Determine the (X, Y) coordinate at the center of the cell enclosing the given text.  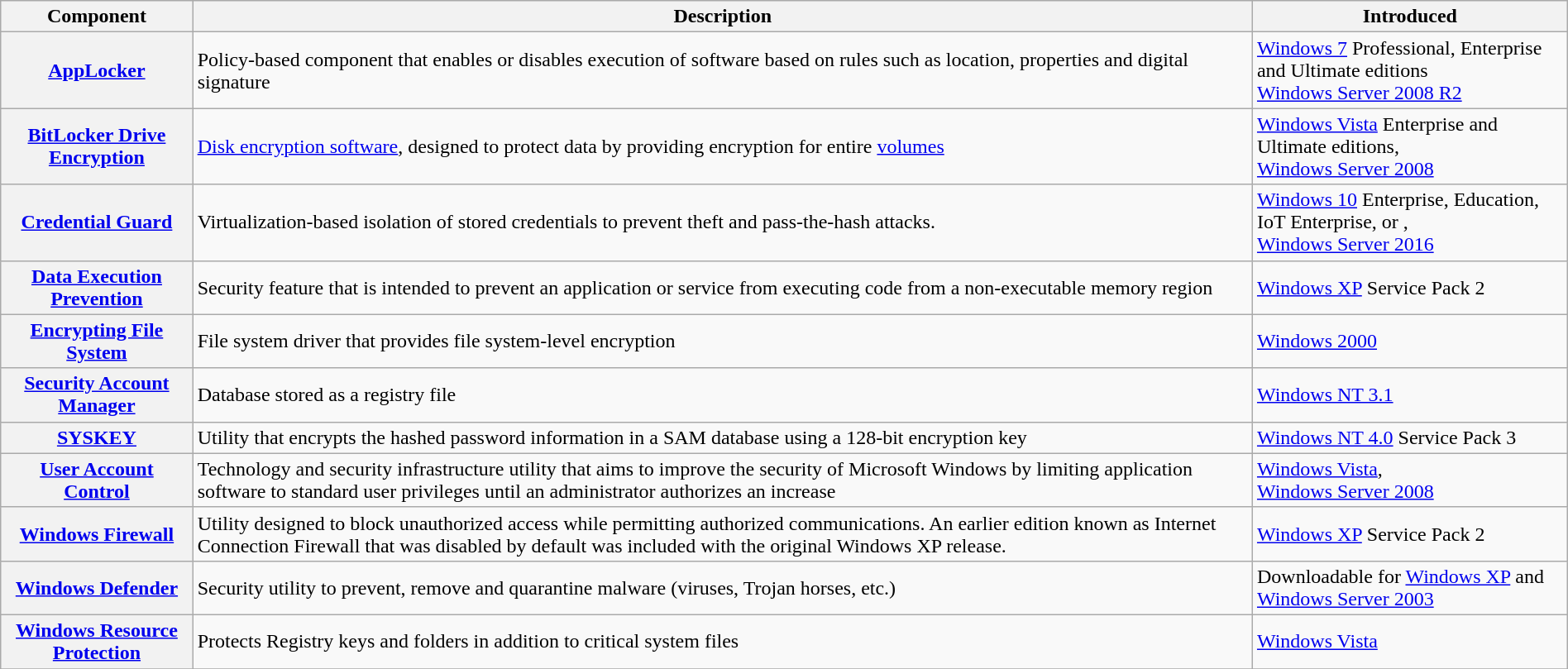
Windows Resource Protection (97, 642)
Windows Vista,Windows Server 2008 (1409, 480)
Downloadable for Windows XP and Windows Server 2003 (1409, 587)
Policy-based component that enables or disables execution of software based on rules such as location, properties and digital signature (723, 70)
Credential Guard (97, 222)
Component (97, 17)
Security Account Manager (97, 395)
File system driver that provides file system-level encryption (723, 341)
Windows Firewall (97, 534)
Windows Defender (97, 587)
Windows NT 3.1 (1409, 395)
Protects Registry keys and folders in addition to critical system files (723, 642)
Data Execution Prevention (97, 288)
Disk encryption software, designed to protect data by providing encryption for entire volumes (723, 146)
BitLocker Drive Encryption (97, 146)
Description (723, 17)
Database stored as a registry file (723, 395)
Windows Vista (1409, 642)
Windows 10 Enterprise, Education, IoT Enterprise, or ,Windows Server 2016 (1409, 222)
Utility that encrypts the hashed password information in a SAM database using a 128-bit encryption key (723, 437)
Windows 2000 (1409, 341)
AppLocker (97, 70)
Windows 7 Professional, Enterprise and Ultimate editionsWindows Server 2008 R2 (1409, 70)
Security utility to prevent, remove and quarantine malware (viruses, Trojan horses, etc.) (723, 587)
User Account Control (97, 480)
Windows Vista Enterprise and Ultimate editions,Windows Server 2008 (1409, 146)
Encrypting File System (97, 341)
Security feature that is intended to prevent an application or service from executing code from a non-executable memory region (723, 288)
Windows NT 4.0 Service Pack 3 (1409, 437)
Introduced (1409, 17)
SYSKEY (97, 437)
Virtualization-based isolation of stored credentials to prevent theft and pass-the-hash attacks. (723, 222)
